Search for the cell housing the specified text and yield its (x, y) center coordinate. 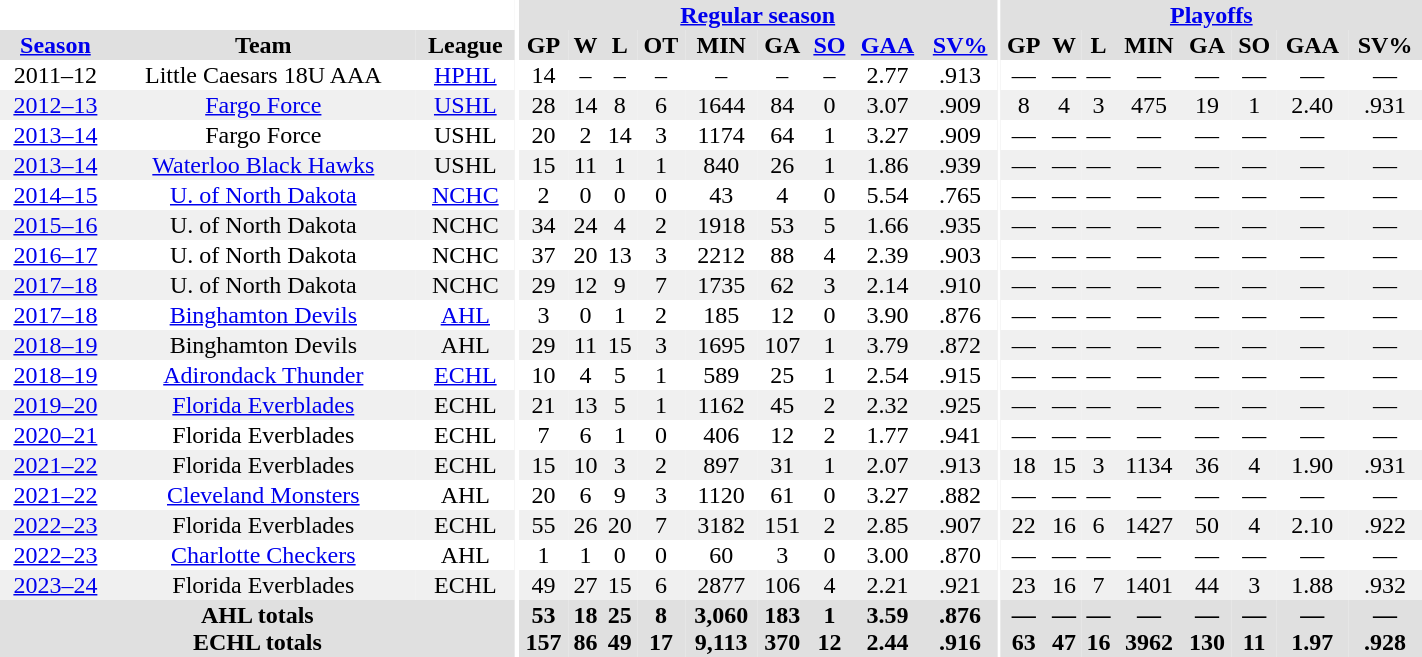
2019–20 (56, 405)
2016–17 (56, 255)
28 (544, 105)
AHL totalsECHL totals (258, 628)
1886 (585, 628)
—63 (1024, 628)
37 (544, 255)
1401 (1150, 585)
27 (585, 585)
2011–12 (56, 75)
50 (1207, 525)
61 (782, 495)
2.39 (888, 255)
.876.916 (960, 628)
—47 (1064, 628)
—3962 (1150, 628)
3.00 (888, 555)
.935 (960, 225)
.941 (960, 435)
.939 (960, 165)
Waterloo Black Hawks (264, 165)
1.66 (888, 225)
88 (782, 255)
2.85 (888, 525)
840 (722, 165)
1918 (722, 225)
18 (1024, 465)
.870 (960, 555)
1.86 (888, 165)
2020–21 (56, 435)
1162 (722, 405)
44 (1207, 585)
22 (1024, 525)
19 (1207, 105)
53 (782, 225)
1695 (722, 345)
2.14 (888, 285)
—130 (1207, 628)
2.10 (1312, 525)
112 (830, 628)
31 (782, 465)
23 (1024, 585)
.907 (960, 525)
Charlotte Checkers (264, 555)
2023–24 (56, 585)
36 (1207, 465)
1.88 (1312, 585)
1644 (722, 105)
1427 (1150, 525)
Little Caesars 18U AAA (264, 75)
.932 (1385, 585)
Cleveland Monsters (264, 495)
2877 (722, 585)
21 (544, 405)
2.77 (888, 75)
24 (585, 225)
55 (544, 525)
84 (782, 105)
3,0609,113 (722, 628)
3.90 (888, 315)
2.07 (888, 465)
Playoffs (1212, 15)
1174 (722, 135)
—11 (1254, 628)
.872 (960, 345)
2015–16 (56, 225)
HPHL (466, 75)
3.07 (888, 105)
2014–15 (56, 195)
2549 (620, 628)
5.54 (888, 195)
—.928 (1385, 628)
64 (782, 135)
60 (722, 555)
.921 (960, 585)
2212 (722, 255)
43 (722, 195)
62 (782, 285)
1120 (722, 495)
—16 (1098, 628)
1735 (722, 285)
2.32 (888, 405)
897 (722, 465)
League (466, 45)
Team (264, 45)
.925 (960, 405)
OT (661, 45)
406 (722, 435)
2.40 (1312, 105)
Regular season (758, 15)
.903 (960, 255)
151 (782, 525)
45 (782, 405)
.910 (960, 285)
.765 (960, 195)
2.54 (888, 375)
.876 (960, 315)
3182 (722, 525)
475 (1150, 105)
2012–13 (56, 105)
3.592.44 (888, 628)
53157 (544, 628)
107 (782, 345)
1.90 (1312, 465)
817 (661, 628)
34 (544, 225)
589 (722, 375)
Season (56, 45)
183370 (782, 628)
3.79 (888, 345)
.882 (960, 495)
Adirondack Thunder (264, 375)
.915 (960, 375)
49 (544, 585)
.922 (1385, 525)
1.77 (888, 435)
1134 (1150, 465)
—1.97 (1312, 628)
2.21 (888, 585)
106 (782, 585)
25 (782, 375)
185 (722, 315)
